Determine the [X, Y] coordinate at the center of the cell enclosing the given text.  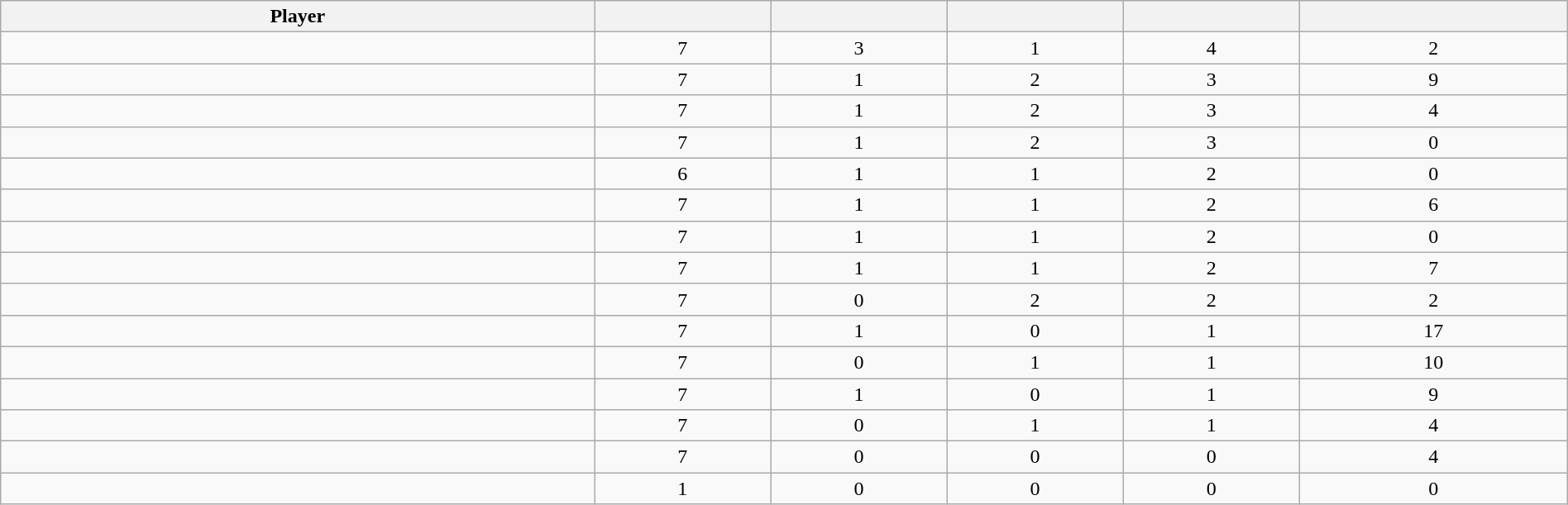
17 [1433, 331]
Player [298, 17]
10 [1433, 362]
